Determine the (x, y) coordinate at the center of the cell enclosing the given text.  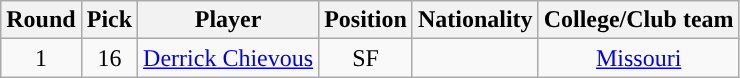
Derrick Chievous (228, 58)
SF (366, 58)
16 (109, 58)
Missouri (638, 58)
1 (41, 58)
Round (41, 20)
College/Club team (638, 20)
Nationality (475, 20)
Player (228, 20)
Position (366, 20)
Pick (109, 20)
